Return [x, y] of the center of cell containing provided text 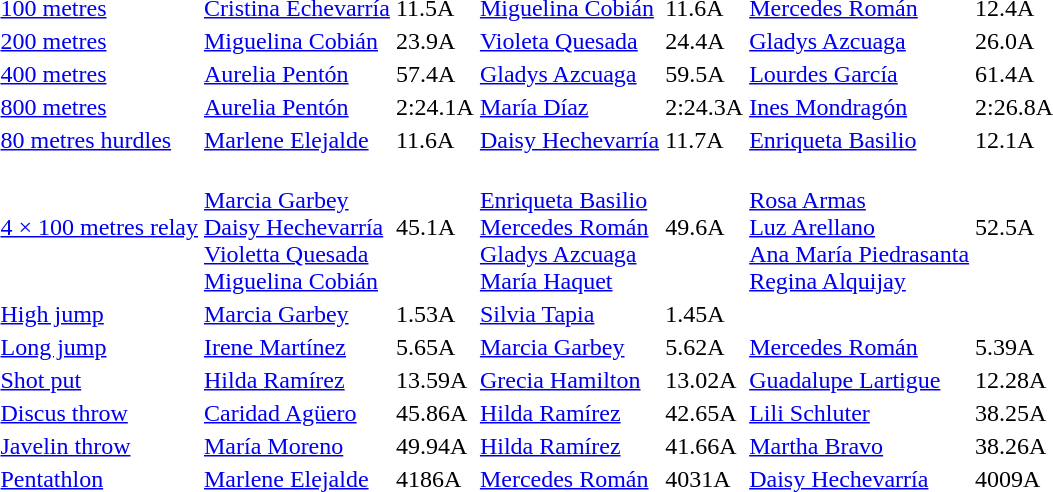
Miguelina Cobián [296, 41]
Rosa ArmasLuz ArellanoAna María PiedrasantaRegina Alquijay [860, 227]
Silvia Tapia [569, 314]
Lourdes García [860, 74]
23.9A [434, 41]
1.45A [704, 314]
Enriqueta BasilioMercedes RománGladys AzcuagaMaría Haquet [569, 227]
13.59A [434, 380]
49.94A [434, 446]
11.6A [434, 140]
49.6A [704, 227]
Guadalupe Lartigue [860, 380]
María Moreno [296, 446]
Lili Schluter [860, 413]
Marcia GarbeyDaisy HechevarríaVioletta QuesadaMiguelina Cobián [296, 227]
41.66A [704, 446]
Grecia Hamilton [569, 380]
Ines Mondragón [860, 107]
45.86A [434, 413]
2:24.3A [704, 107]
Marlene Elejalde [296, 140]
5.65A [434, 347]
1.53A [434, 314]
5.62A [704, 347]
Mercedes Román [860, 347]
Martha Bravo [860, 446]
45.1A [434, 227]
13.02A [704, 380]
57.4A [434, 74]
42.65A [704, 413]
24.4A [704, 41]
Irene Martínez [296, 347]
2:24.1A [434, 107]
Violeta Quesada [569, 41]
Daisy Hechevarría [569, 140]
Enriqueta Basilio [860, 140]
María Díaz [569, 107]
59.5A [704, 74]
Caridad Agüero [296, 413]
11.7A [704, 140]
